Pinpoint the cell where the given text exists, returning its [X, Y] midpoint coordinate. 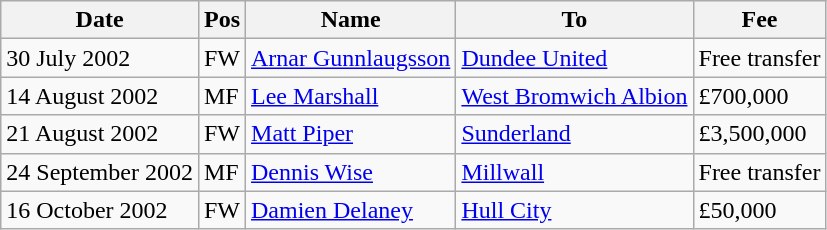
Damien Delaney [351, 210]
£3,500,000 [760, 134]
24 September 2002 [100, 172]
Millwall [574, 172]
21 August 2002 [100, 134]
Pos [222, 20]
To [574, 20]
Date [100, 20]
Fee [760, 20]
30 July 2002 [100, 58]
Hull City [574, 210]
Dundee United [574, 58]
Arnar Gunnlaugsson [351, 58]
Dennis Wise [351, 172]
£700,000 [760, 96]
West Bromwich Albion [574, 96]
Sunderland [574, 134]
16 October 2002 [100, 210]
Lee Marshall [351, 96]
Matt Piper [351, 134]
£50,000 [760, 210]
Name [351, 20]
14 August 2002 [100, 96]
